Extract the (X, Y) coordinate from the center of the cell holding the provided text.  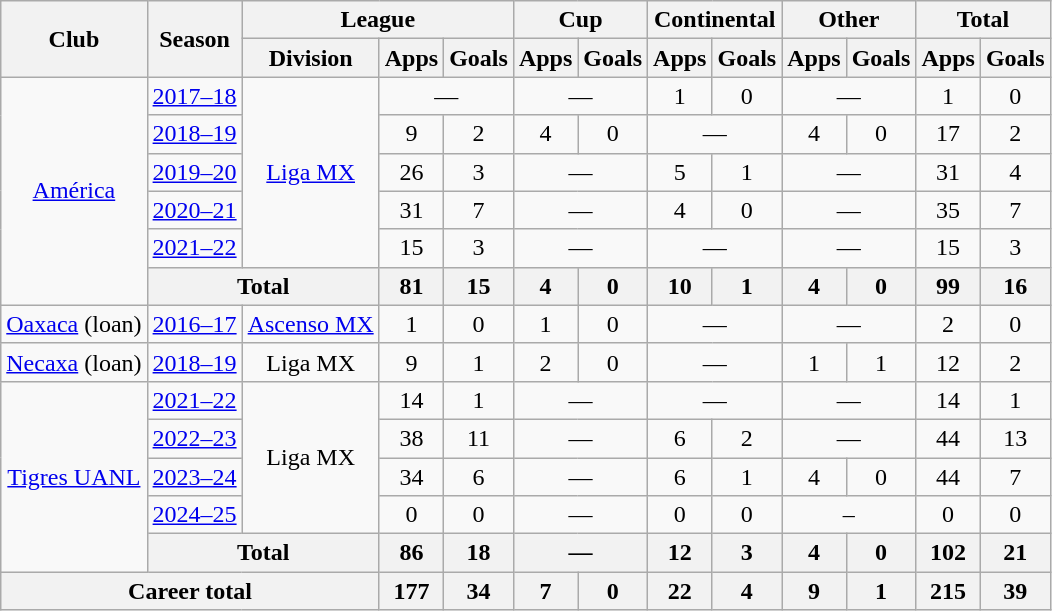
Necaxa (loan) (74, 362)
– (849, 515)
League (378, 20)
2020–21 (194, 210)
América (74, 191)
17 (948, 134)
22 (680, 591)
21 (1015, 553)
Career total (190, 591)
18 (479, 553)
2024–25 (194, 515)
16 (1015, 286)
38 (411, 438)
Tigres UANL (74, 476)
Continental (715, 20)
10 (680, 286)
Oaxaca (loan) (74, 324)
Other (849, 20)
81 (411, 286)
11 (479, 438)
13 (1015, 438)
2019–20 (194, 172)
Club (74, 39)
2023–24 (194, 477)
102 (948, 553)
35 (948, 210)
Season (194, 39)
177 (411, 591)
215 (948, 591)
39 (1015, 591)
2017–18 (194, 96)
26 (411, 172)
Cup (580, 20)
2016–17 (194, 324)
Division (310, 58)
Ascenso MX (310, 324)
5 (680, 172)
99 (948, 286)
2022–23 (194, 438)
86 (411, 553)
